Scan for the cell matching the given text and deliver its [X, Y] coordinate at center. 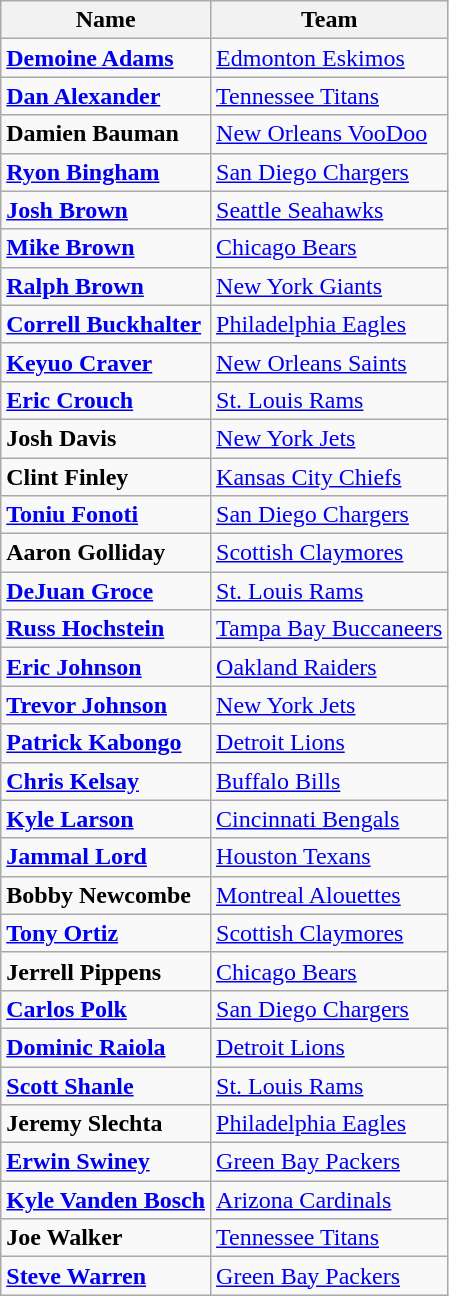
Trevor Johnson [106, 705]
Arizona Cardinals [330, 1200]
Name [106, 20]
Tampa Bay Buccaneers [330, 629]
Cincinnati Bengals [330, 819]
Buffalo Bills [330, 781]
DeJuan Groce [106, 591]
Team [330, 20]
Jerrell Pippens [106, 971]
Ralph Brown [106, 286]
Josh Davis [106, 438]
Edmonton Eskimos [330, 58]
Eric Crouch [106, 400]
Bobby Newcombe [106, 895]
Scott Shanle [106, 1085]
Chris Kelsay [106, 781]
Dan Alexander [106, 96]
Patrick Kabongo [106, 743]
Houston Texans [330, 857]
Oakland Raiders [330, 667]
Demoine Adams [106, 58]
Clint Finley [106, 477]
Erwin Swiney [106, 1162]
Jeremy Slechta [106, 1124]
Toniu Fonoti [106, 515]
Montreal Alouettes [330, 895]
Josh Brown [106, 210]
New Orleans Saints [330, 362]
Eric Johnson [106, 667]
Tony Ortiz [106, 933]
Keyuo Craver [106, 362]
Kyle Vanden Bosch [106, 1200]
Aaron Golliday [106, 553]
Kansas City Chiefs [330, 477]
Carlos Polk [106, 1009]
Steve Warren [106, 1276]
Dominic Raiola [106, 1047]
New Orleans VooDoo [330, 134]
New York Giants [330, 286]
Damien Bauman [106, 134]
Russ Hochstein [106, 629]
Ryon Bingham [106, 172]
Joe Walker [106, 1238]
Seattle Seahawks [330, 210]
Mike Brown [106, 248]
Kyle Larson [106, 819]
Jammal Lord [106, 857]
Correll Buckhalter [106, 324]
